Scan for the cell matching the given text and deliver its [X, Y] coordinate at center. 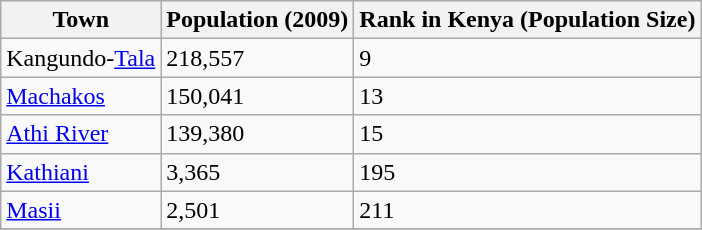
3,365 [258, 172]
195 [528, 172]
Town [81, 20]
Population (2009) [258, 20]
13 [528, 96]
150,041 [258, 96]
Machakos [81, 96]
Athi River [81, 134]
Masii [81, 210]
9 [528, 58]
Kathiani [81, 172]
Rank in Kenya (Population Size) [528, 20]
2,501 [258, 210]
139,380 [258, 134]
15 [528, 134]
211 [528, 210]
Kangundo-Tala [81, 58]
218,557 [258, 58]
